Search for the cell housing the specified text and yield its (X, Y) center coordinate. 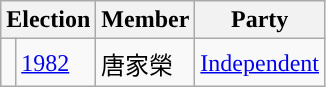
Party (260, 20)
唐家榮 (146, 62)
Member (146, 20)
1982 (56, 62)
Election (48, 20)
Independent (260, 62)
